Provide the (x, y) coordinate of the cell's center where the given text is located.  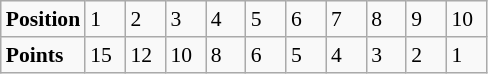
7 (346, 19)
15 (105, 55)
9 (426, 19)
Points (43, 55)
Position (43, 19)
12 (145, 55)
